Locate the cell with the specified text and output its [x, y] center coordinate. 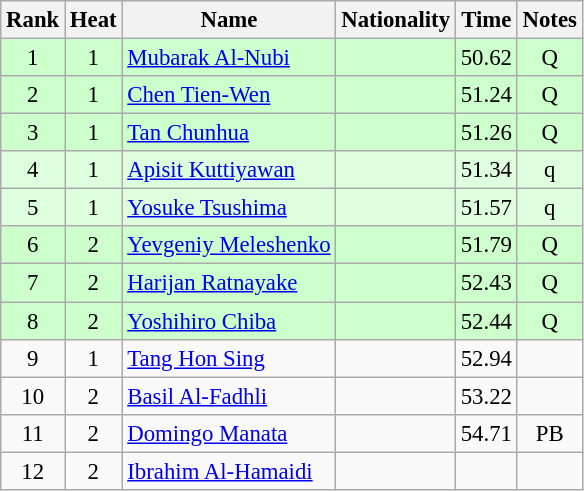
PB [550, 433]
5 [33, 208]
Mubarak Al-Nubi [229, 58]
51.79 [486, 245]
51.26 [486, 133]
Basil Al-Fadhli [229, 396]
Yosuke Tsushima [229, 208]
53.22 [486, 396]
Notes [550, 20]
12 [33, 471]
6 [33, 245]
8 [33, 321]
3 [33, 133]
4 [33, 170]
Yevgeniy Meleshenko [229, 245]
54.71 [486, 433]
Heat [94, 20]
Tan Chunhua [229, 133]
Harijan Ratnayake [229, 283]
51.57 [486, 208]
Time [486, 20]
Chen Tien-Wen [229, 95]
50.62 [486, 58]
7 [33, 283]
Yoshihiro Chiba [229, 321]
11 [33, 433]
Ibrahim Al-Hamaidi [229, 471]
Apisit Kuttiyawan [229, 170]
52.44 [486, 321]
Domingo Manata [229, 433]
9 [33, 358]
Name [229, 20]
10 [33, 396]
51.24 [486, 95]
Nationality [396, 20]
Rank [33, 20]
52.94 [486, 358]
52.43 [486, 283]
Tang Hon Sing [229, 358]
51.34 [486, 170]
